Identify which cell holds the provided text, then report its [x, y] central coordinate. 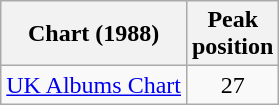
UK Albums Chart [94, 85]
27 [232, 85]
Chart (1988) [94, 34]
Peakposition [232, 34]
